Find where the given text appears and provide that cell's center as [x, y] coordinate. 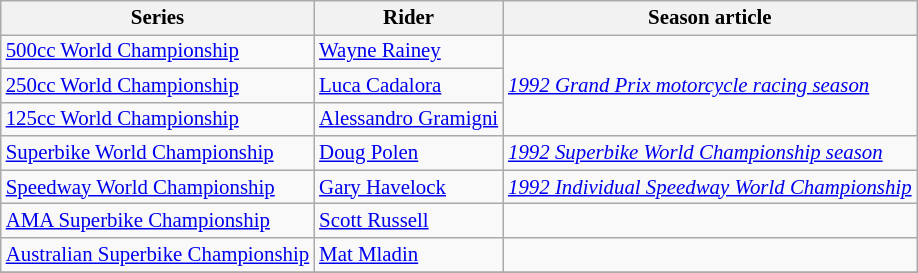
Rider [408, 18]
Luca Cadalora [408, 85]
AMA Superbike Championship [158, 221]
500cc World Championship [158, 51]
Alessandro Gramigni [408, 119]
1992 Superbike World Championship season [710, 153]
Scott Russell [408, 221]
Speedway World Championship [158, 187]
125cc World Championship [158, 119]
250cc World Championship [158, 85]
Doug Polen [408, 153]
Superbike World Championship [158, 153]
Season article [710, 18]
Australian Superbike Championship [158, 255]
Mat Mladin [408, 255]
Series [158, 18]
1992 Grand Prix motorcycle racing season [710, 85]
Gary Havelock [408, 187]
1992 Individual Speedway World Championship [710, 187]
Wayne Rainey [408, 51]
